Scan for the cell matching the given text and deliver its (X, Y) coordinate at center. 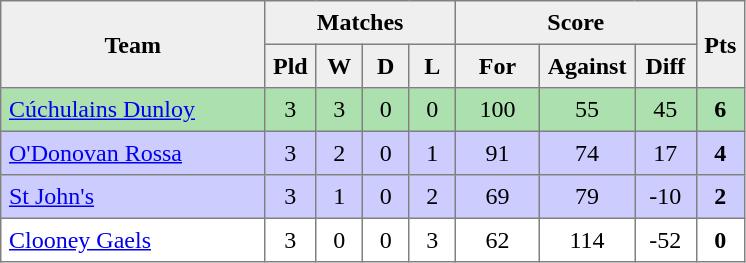
Pts (720, 44)
69 (497, 197)
O'Donovan Rossa (133, 153)
St John's (133, 197)
Team (133, 44)
Clooney Gaels (133, 240)
L (432, 66)
6 (720, 110)
17 (666, 153)
W (339, 66)
55 (586, 110)
Diff (666, 66)
74 (586, 153)
45 (666, 110)
-10 (666, 197)
For (497, 66)
Cúchulains Dunloy (133, 110)
114 (586, 240)
D (385, 66)
Pld (290, 66)
79 (586, 197)
Score (576, 23)
4 (720, 153)
Matches (360, 23)
91 (497, 153)
Against (586, 66)
62 (497, 240)
100 (497, 110)
-52 (666, 240)
